Detect which cell encompasses the target text, then output its (X, Y) center coordinate. 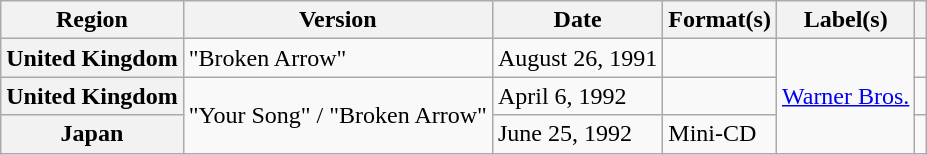
Format(s) (720, 20)
Version (338, 20)
Warner Bros. (845, 96)
Label(s) (845, 20)
"Your Song" / "Broken Arrow" (338, 115)
Region (92, 20)
Date (577, 20)
August 26, 1991 (577, 58)
Mini-CD (720, 134)
April 6, 1992 (577, 96)
June 25, 1992 (577, 134)
Japan (92, 134)
"Broken Arrow" (338, 58)
